From the cell containing the given text, extract its center point as (X, Y) coordinate. 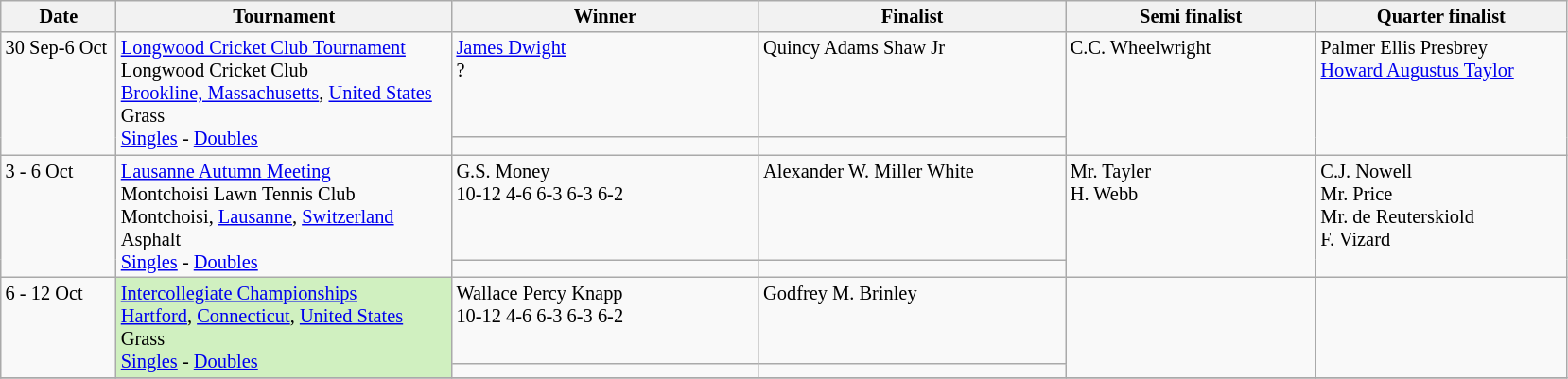
Tournament (284, 16)
Wallace Percy Knapp10-12 4-6 6-3 6-3 6-2 (605, 319)
Mr. Tayler H. Webb (1192, 216)
Quarter finalist (1441, 16)
Semi finalist (1192, 16)
Date (59, 16)
6 - 12 Oct (59, 327)
G.S. Money10-12 4-6 6-3 6-3 6-2 (605, 208)
Intercollegiate Championships Hartford, Connecticut, United StatesGrass Singles - Doubles (284, 327)
Finalist (912, 16)
Alexander W. Miller White (912, 208)
James Dwight ? (605, 85)
Longwood Cricket Club Tournament Longwood Cricket ClubBrookline, Massachusetts, United StatesGrass Singles - Doubles (284, 94)
C.J. Nowell Mr. Price Mr. de Reuterskiold F. Vizard (1441, 216)
Palmer Ellis Presbrey Howard Augustus Taylor (1441, 94)
Lausanne Autumn Meeting Montchoisi Lawn Tennis ClubMontchoisi, Lausanne, SwitzerlandAsphaltSingles - Doubles (284, 216)
3 - 6 Oct (59, 216)
Godfrey M. Brinley (912, 319)
Winner (605, 16)
Quincy Adams Shaw Jr (912, 85)
30 Sep-6 Oct (59, 94)
C.C. Wheelwright (1192, 94)
